Return the [X, Y] coordinate for the center point of the cell that contains the specified text.  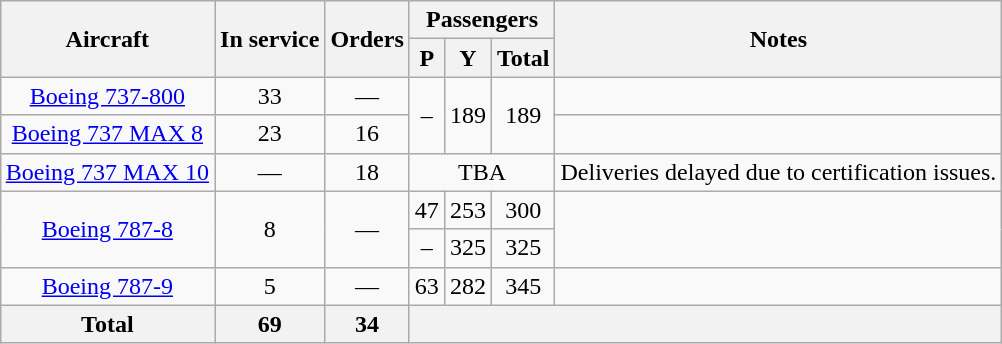
47 [426, 210]
63 [426, 286]
33 [270, 96]
Boeing 737 MAX 10 [107, 172]
Passengers [482, 20]
16 [367, 134]
Boeing 787-9 [107, 286]
18 [367, 172]
Aircraft [107, 39]
Orders [367, 39]
Boeing 737-800 [107, 96]
In service [270, 39]
Boeing 737 MAX 8 [107, 134]
282 [468, 286]
34 [367, 324]
P [426, 58]
8 [270, 229]
300 [523, 210]
345 [523, 286]
69 [270, 324]
Boeing 787-8 [107, 229]
23 [270, 134]
Y [468, 58]
TBA [482, 172]
253 [468, 210]
Notes [778, 39]
5 [270, 286]
Deliveries delayed due to certification issues. [778, 172]
